Scan for the cell matching the given text and deliver its (x, y) coordinate at center. 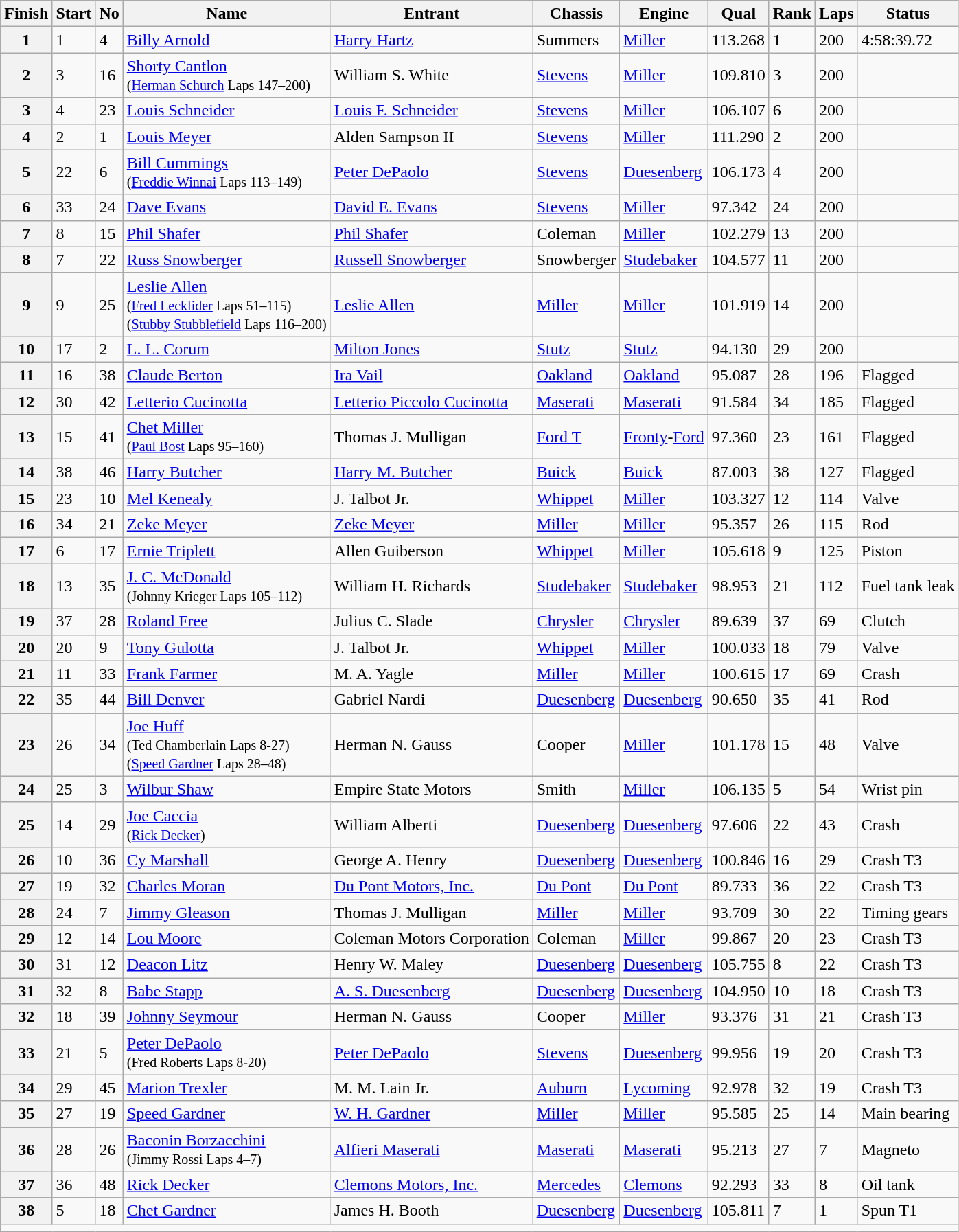
Oil tank (908, 1185)
L. L. Corum (227, 349)
Leslie Allen (431, 304)
Fronty-Ford (664, 437)
97.342 (739, 207)
Harry M. Butcher (431, 472)
Empire State Motors (431, 789)
90.650 (739, 700)
113.268 (739, 40)
Dave Evans (227, 207)
Gabriel Nardi (431, 700)
Timing gears (908, 913)
Finish (26, 14)
Louis F. Schneider (431, 111)
89.733 (739, 886)
Louis Meyer (227, 137)
Mel Kenealy (227, 499)
105.618 (739, 551)
95.357 (739, 525)
39 (109, 1017)
Marion Trexler (227, 1088)
101.178 (739, 744)
Main bearing (908, 1114)
95.213 (739, 1150)
112 (836, 586)
Peter DePaolo (Fred Roberts Laps 8-20) (227, 1052)
William S. White (431, 76)
Letterio Piccolo Cucinotta (431, 402)
No (109, 14)
Frank Farmer (227, 674)
114 (836, 499)
Henry W. Maley (431, 965)
Milton Jones (431, 349)
Du Pont Motors, Inc. (431, 886)
Lycoming (664, 1088)
Baconin Borzacchini (Jimmy Rossi Laps 4–7) (227, 1150)
104.577 (739, 260)
Fuel tank leak (908, 586)
Harry Hartz (431, 40)
Summers (577, 40)
Cy Marshall (227, 860)
105.811 (739, 1211)
42 (109, 402)
106.107 (739, 111)
Joe Huff (Ted Chamberlain Laps 8-27)(Speed Gardner Laps 28–48) (227, 744)
Louis Schneider (227, 111)
106.173 (739, 172)
Jimmy Gleason (227, 913)
M. A. Yagle (431, 674)
W. H. Gardner (431, 1114)
127 (836, 472)
104.950 (739, 991)
125 (836, 551)
45 (109, 1088)
87.003 (739, 472)
William H. Richards (431, 586)
105.755 (739, 965)
Joe Caccia (Rick Decker) (227, 824)
Roland Free (227, 621)
Ford T (577, 437)
111.290 (739, 137)
185 (836, 402)
92.978 (739, 1088)
George A. Henry (431, 860)
Rank (792, 14)
Ernie Triplett (227, 551)
44 (109, 700)
97.606 (739, 824)
4:58:39.72 (908, 40)
Allen Guiberson (431, 551)
Wilbur Shaw (227, 789)
Lou Moore (227, 939)
Clemons (664, 1185)
Letterio Cucinotta (227, 402)
95.585 (739, 1114)
115 (836, 525)
97.360 (739, 437)
79 (836, 648)
Ira Vail (431, 375)
William Alberti (431, 824)
100.615 (739, 674)
Qual (739, 14)
Tony Gulotta (227, 648)
100.846 (739, 860)
Engine (664, 14)
91.584 (739, 402)
102.279 (739, 233)
Spun T1 (908, 1211)
Claude Berton (227, 375)
A. S. Duesenberg (431, 991)
Russ Snowberger (227, 260)
Alfieri Maserati (431, 1150)
Auburn (577, 1088)
Chet Gardner (227, 1211)
Coleman Motors Corporation (431, 939)
Piston (908, 551)
46 (109, 472)
54 (836, 789)
94.130 (739, 349)
93.376 (739, 1017)
Wrist pin (908, 789)
Russell Snowberger (431, 260)
99.867 (739, 939)
Julius C. Slade (431, 621)
Johnny Seymour (227, 1017)
Leslie Allen (Fred Lecklider Laps 51–115)(Stubby Stubblefield Laps 116–200) (227, 304)
93.709 (739, 913)
Babe Stapp (227, 991)
Name (227, 14)
J. C. McDonald (Johnny Krieger Laps 105–112) (227, 586)
Chet Miller (Paul Bost Laps 95–160) (227, 437)
Harry Butcher (227, 472)
109.810 (739, 76)
98.953 (739, 586)
Clutch (908, 621)
106.135 (739, 789)
Clemons Motors, Inc. (431, 1185)
Smith (577, 789)
95.087 (739, 375)
99.956 (739, 1052)
Shorty Cantlon (Herman Schurch Laps 147–200) (227, 76)
James H. Booth (431, 1211)
Chassis (577, 14)
101.919 (739, 304)
161 (836, 437)
Deacon Litz (227, 965)
Bill Cummings (Freddie Winnai Laps 113–149) (227, 172)
M. M. Lain Jr. (431, 1088)
Entrant (431, 14)
Status (908, 14)
David E. Evans (431, 207)
Snowberger (577, 260)
Rick Decker (227, 1185)
Mercedes (577, 1185)
196 (836, 375)
Speed Gardner (227, 1114)
Laps (836, 14)
103.327 (739, 499)
Billy Arnold (227, 40)
92.293 (739, 1185)
43 (836, 824)
Start (74, 14)
89.639 (739, 621)
Magneto (908, 1150)
Charles Moran (227, 886)
Bill Denver (227, 700)
100.033 (739, 648)
Alden Sampson II (431, 137)
